Capture the cell that displays the provided text and extract its (X, Y) central coordinate. 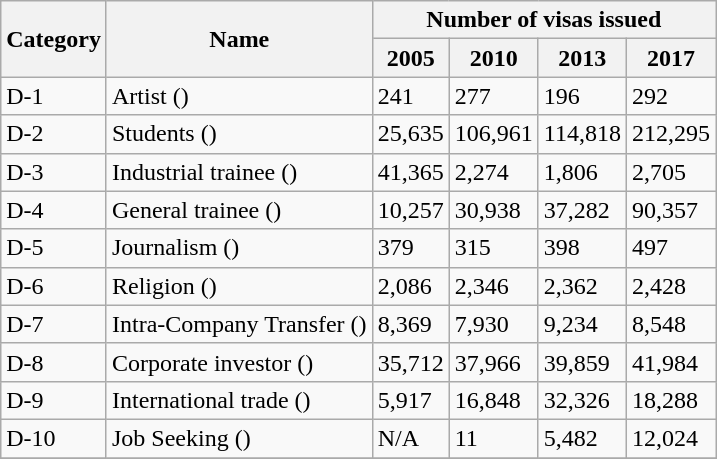
16,848 (494, 400)
11 (494, 438)
Number of visas issued (544, 20)
30,938 (494, 210)
25,635 (410, 134)
Category (54, 39)
Corporate investor () (239, 362)
35,712 (410, 362)
Job Seeking () (239, 438)
5,917 (410, 400)
2,428 (670, 286)
37,966 (494, 362)
Artist () (239, 96)
8,369 (410, 324)
90,357 (670, 210)
8,548 (670, 324)
D-1 (54, 96)
315 (494, 248)
277 (494, 96)
5,482 (582, 438)
Religion () (239, 286)
D-7 (54, 324)
D-9 (54, 400)
D-2 (54, 134)
39,859 (582, 362)
Students () (239, 134)
1,806 (582, 172)
D-5 (54, 248)
D-10 (54, 438)
37,282 (582, 210)
18,288 (670, 400)
Intra-Company Transfer () (239, 324)
292 (670, 96)
D-6 (54, 286)
106,961 (494, 134)
114,818 (582, 134)
D-3 (54, 172)
41,984 (670, 362)
2,086 (410, 286)
2,346 (494, 286)
2017 (670, 58)
2010 (494, 58)
9,234 (582, 324)
2,274 (494, 172)
398 (582, 248)
7,930 (494, 324)
12,024 (670, 438)
32,326 (582, 400)
D-4 (54, 210)
10,257 (410, 210)
Journalism () (239, 248)
International trade () (239, 400)
Name (239, 39)
497 (670, 248)
General trainee () (239, 210)
2,705 (670, 172)
2,362 (582, 286)
2013 (582, 58)
41,365 (410, 172)
379 (410, 248)
196 (582, 96)
2005 (410, 58)
241 (410, 96)
Industrial trainee () (239, 172)
N/A (410, 438)
212,295 (670, 134)
D-8 (54, 362)
